Determine the (x, y) coordinate at the center of the cell enclosing the given text.  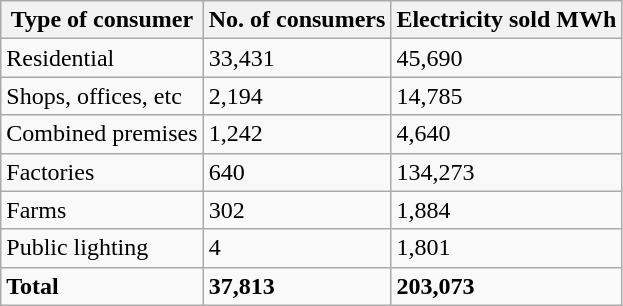
2,194 (297, 96)
Public lighting (102, 248)
Type of consumer (102, 20)
1,801 (506, 248)
Factories (102, 172)
33,431 (297, 58)
1,242 (297, 134)
302 (297, 210)
37,813 (297, 286)
No. of consumers (297, 20)
Farms (102, 210)
Total (102, 286)
134,273 (506, 172)
Combined premises (102, 134)
14,785 (506, 96)
Residential (102, 58)
45,690 (506, 58)
Electricity sold MWh (506, 20)
640 (297, 172)
4,640 (506, 134)
Shops, offices, etc (102, 96)
1,884 (506, 210)
4 (297, 248)
203,073 (506, 286)
